Return the [X, Y] coordinate for the center point of the cell that contains the specified text.  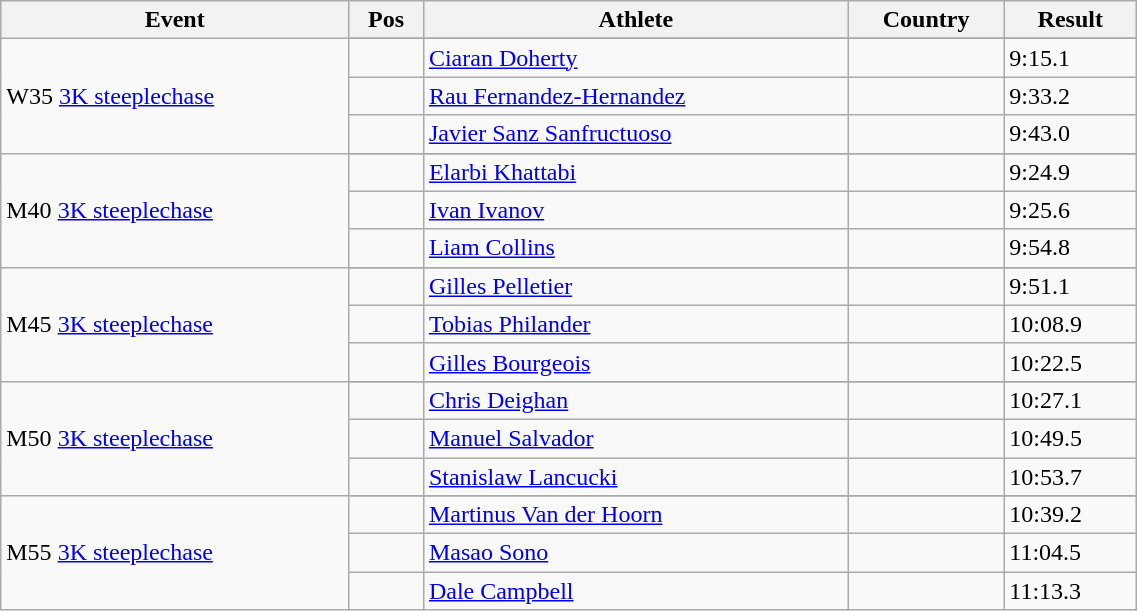
Event [175, 20]
Result [1070, 20]
10:22.5 [1070, 362]
11:04.5 [1070, 553]
9:24.9 [1070, 172]
10:49.5 [1070, 438]
10:53.7 [1070, 477]
Chris Deighan [636, 400]
Rau Fernandez-Hernandez [636, 96]
Dale Campbell [636, 591]
M50 3K steeplechase [175, 438]
Martinus Van der Hoorn [636, 515]
Javier Sanz Sanfructuoso [636, 134]
Ivan Ivanov [636, 210]
9:51.1 [1070, 286]
9:43.0 [1070, 134]
10:08.9 [1070, 324]
Athlete [636, 20]
Tobias Philander [636, 324]
Liam Collins [636, 248]
M55 3K steeplechase [175, 553]
M45 3K steeplechase [175, 324]
Stanislaw Lancucki [636, 477]
9:25.6 [1070, 210]
10:27.1 [1070, 400]
Elarbi Khattabi [636, 172]
9:54.8 [1070, 248]
Manuel Salvador [636, 438]
M40 3K steeplechase [175, 210]
Masao Sono [636, 553]
W35 3K steeplechase [175, 96]
Pos [386, 20]
11:13.3 [1070, 591]
10:39.2 [1070, 515]
Gilles Bourgeois [636, 362]
Country [926, 20]
Ciaran Doherty [636, 58]
Gilles Pelletier [636, 286]
9:15.1 [1070, 58]
9:33.2 [1070, 96]
